For the text-containing cell, return its midpoint in (x, y) coordinate format. 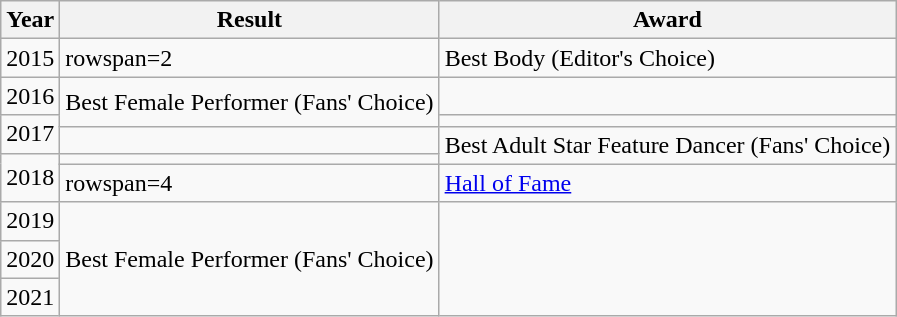
2017 (30, 134)
Best Body (Editor's Choice) (668, 58)
Hall of Fame (668, 183)
Award (668, 20)
Result (250, 20)
2019 (30, 221)
rowspan=4 (250, 183)
2016 (30, 96)
2015 (30, 58)
2021 (30, 297)
2018 (30, 178)
2020 (30, 259)
Year (30, 20)
Best Adult Star Feature Dancer (Fans' Choice) (668, 145)
rowspan=2 (250, 58)
